Search for the cell housing the specified text and yield its [X, Y] center coordinate. 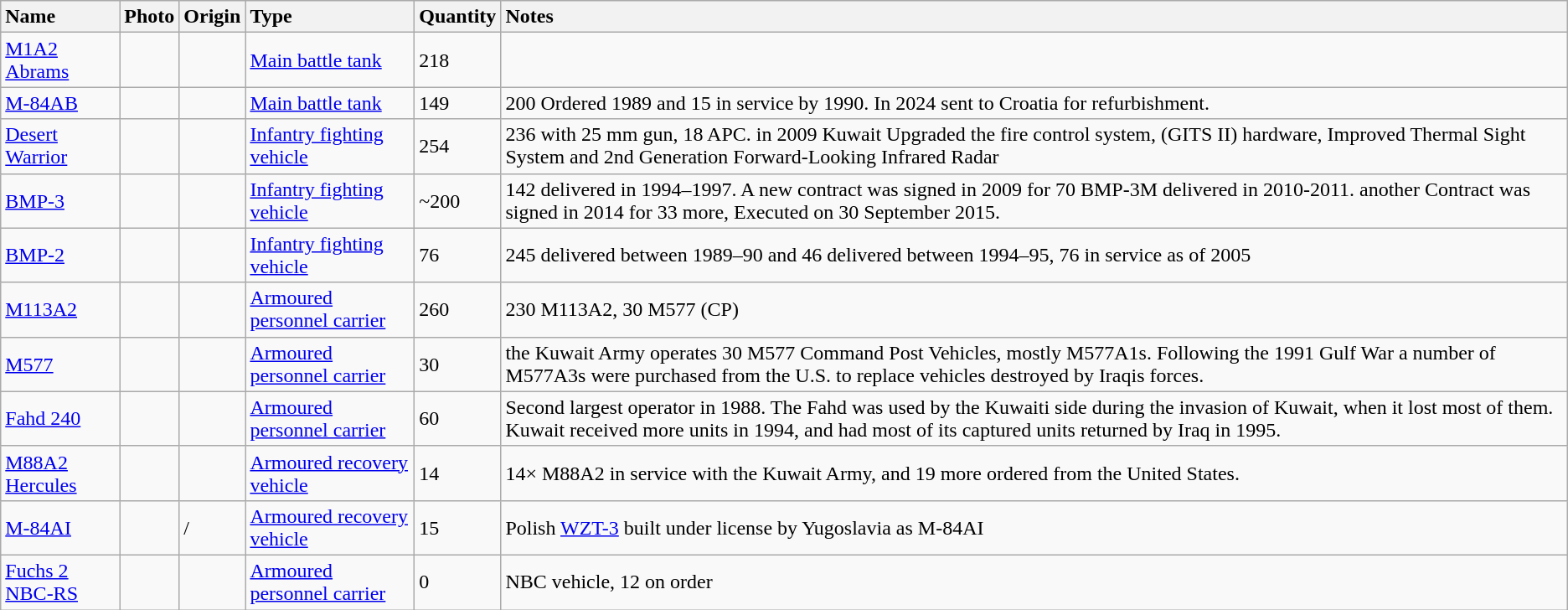
M-84AI [60, 528]
BMP-3 [60, 201]
260 [457, 310]
14 [457, 473]
30 [457, 364]
254 [457, 146]
M-84AB [60, 103]
218 [457, 60]
~200 [457, 201]
Fuchs 2 NBC-RS [60, 582]
NBC vehicle, 12 on order [1034, 582]
M1A2 Abrams [60, 60]
0 [457, 582]
Origin [213, 17]
14× M88A2 in service with the Kuwait Army, and 19 more ordered from the United States. [1034, 473]
Photo [149, 17]
Type [330, 17]
Polish WZT-3 built under license by Yugoslavia as M-84AI [1034, 528]
245 delivered between 1989–90 and 46 delivered between 1994–95, 76 in service as of 2005 [1034, 255]
M577 [60, 364]
15 [457, 528]
Quantity [457, 17]
M88A2 Hercules [60, 473]
Notes [1034, 17]
76 [457, 255]
M113A2 [60, 310]
Name [60, 17]
60 [457, 419]
149 [457, 103]
200 Ordered 1989 and 15 in service by 1990. In 2024 sent to Croatia for refurbishment. [1034, 103]
BMP-2 [60, 255]
/ [213, 528]
230 M113A2, 30 M577 (CP) [1034, 310]
Desert Warrior [60, 146]
Fahd 240 [60, 419]
